Identify which cell holds the provided text, then report its (X, Y) central coordinate. 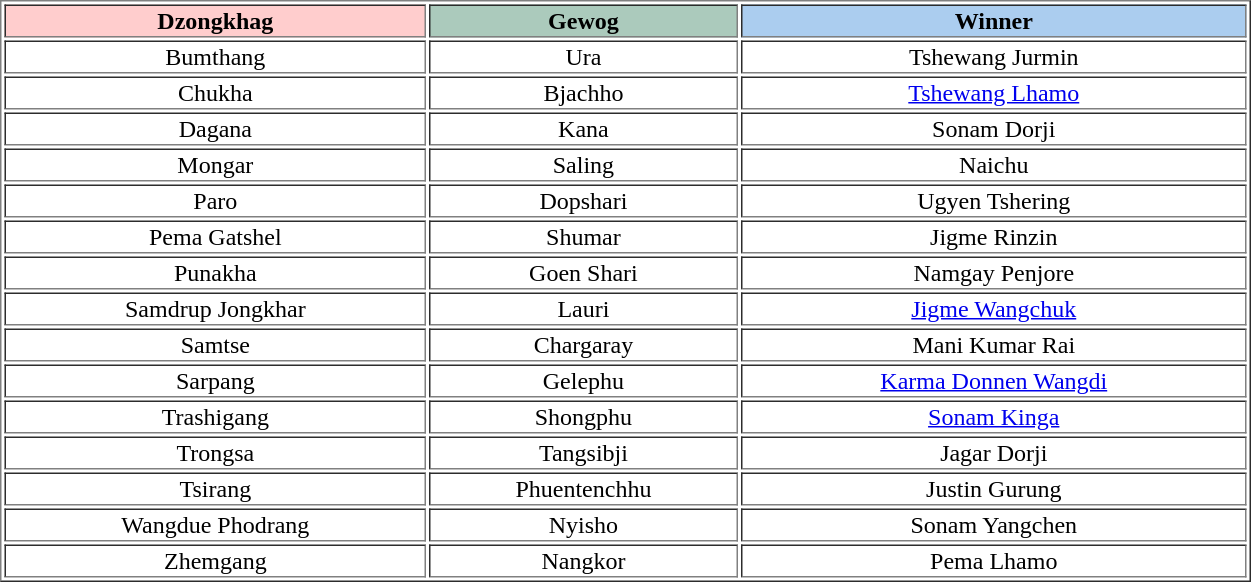
Bumthang (215, 56)
Jigme Wangchuk (994, 308)
Paro (215, 200)
Mongar (215, 164)
Dagana (215, 128)
Tsirang (215, 488)
Shongphu (584, 416)
Sonam Kinga (994, 416)
Jagar Dorji (994, 452)
Winner (994, 20)
Trongsa (215, 452)
Sonam Yangchen (994, 524)
Ura (584, 56)
Tshewang Jurmin (994, 56)
Wangdue Phodrang (215, 524)
Dzongkhag (215, 20)
Tshewang Lhamo (994, 92)
Justin Gurung (994, 488)
Chukha (215, 92)
Goen Shari (584, 272)
Mani Kumar Rai (994, 344)
Nangkor (584, 560)
Sarpang (215, 380)
Lauri (584, 308)
Jigme Rinzin (994, 236)
Pema Gatshel (215, 236)
Pema Lhamo (994, 560)
Nyisho (584, 524)
Naichu (994, 164)
Zhemgang (215, 560)
Sonam Dorji (994, 128)
Saling (584, 164)
Gewog (584, 20)
Karma Donnen Wangdi (994, 380)
Tangsibji (584, 452)
Bjachho (584, 92)
Trashigang (215, 416)
Punakha (215, 272)
Dopshari (584, 200)
Phuentenchhu (584, 488)
Chargaray (584, 344)
Namgay Penjore (994, 272)
Kana (584, 128)
Ugyen Tshering (994, 200)
Shumar (584, 236)
Samdrup Jongkhar (215, 308)
Gelephu (584, 380)
Samtse (215, 344)
